Determine the [X, Y] coordinate at the center of the cell enclosing the given text.  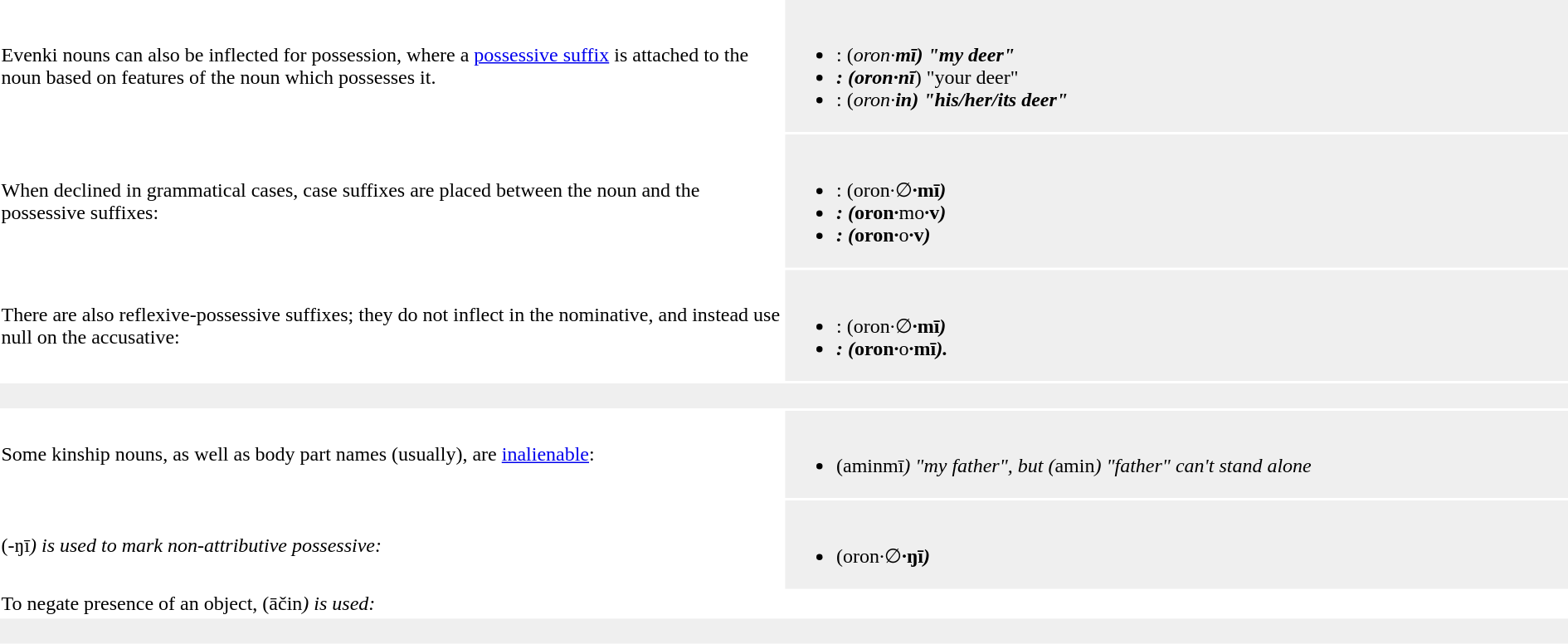
There are also reflexive-possessive suffixes; they do not inflect in the nominative, and instead use null on the accusative: [392, 326]
To negate presence of an object, (āčin) is used: [784, 603]
: (oron·∅·mī): (oron·o·mī). [1176, 326]
(aminmī) "my father", but (amin) "father" can't stand alone [1176, 455]
When declined in grammatical cases, case suffixes are placed between the noun and the possessive suffixes: [392, 201]
(oron·∅·ŋī) [1176, 544]
(-ŋī) is used to mark non-attributive possessive: [392, 544]
Some kinship nouns, as well as body part names (usually), are inalienable: [392, 455]
: (oron·mī) "my deer": (oron·nī) "your deer": (oron·in) "his/her/its deer" [1176, 66]
: (oron·∅·mī): (oron·mo·v): (oron·o·v) [1176, 201]
